Output the (X, Y) coordinate of the center of the cell containing the given text.  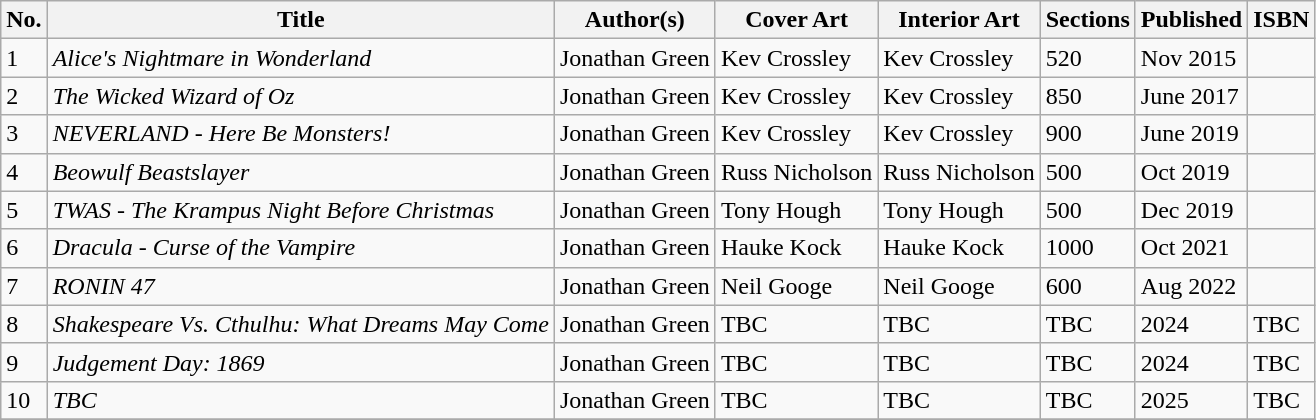
1 (24, 58)
6 (24, 248)
5 (24, 210)
600 (1088, 286)
Shakespeare Vs. Cthulhu: What Dreams May Come (300, 324)
9 (24, 362)
June 2019 (1191, 134)
2 (24, 96)
ISBN (1282, 20)
Dracula - Curse of the Vampire (300, 248)
Title (300, 20)
Alice's Nightmare in Wonderland (300, 58)
Interior Art (959, 20)
2025 (1191, 400)
1000 (1088, 248)
Beowulf Beastslayer (300, 172)
RONIN 47 (300, 286)
Oct 2019 (1191, 172)
Aug 2022 (1191, 286)
520 (1088, 58)
NEVERLAND - Here Be Monsters! (300, 134)
3 (24, 134)
Published (1191, 20)
No. (24, 20)
8 (24, 324)
900 (1088, 134)
Sections (1088, 20)
4 (24, 172)
Oct 2021 (1191, 248)
Dec 2019 (1191, 210)
Judgement Day: 1869 (300, 362)
Cover Art (796, 20)
10 (24, 400)
7 (24, 286)
The Wicked Wizard of Oz (300, 96)
TWAS - The Krampus Night Before Christmas (300, 210)
Author(s) (634, 20)
June 2017 (1191, 96)
850 (1088, 96)
Nov 2015 (1191, 58)
